Return (x, y) of the center of cell containing provided text 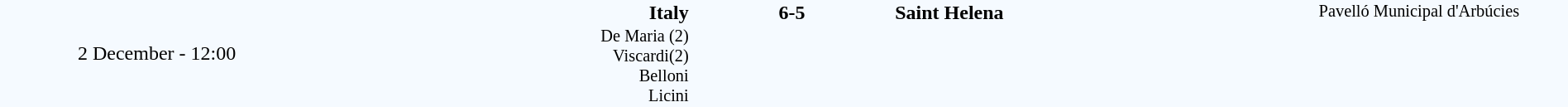
De Maria (2)Viscardi(2)BelloniLicini (501, 66)
6-5 (791, 12)
Pavelló Municipal d'Arbúcies (1419, 53)
Saint Helena (1082, 12)
Italy (501, 12)
2 December - 12:00 (157, 53)
